Detect which cell encompasses the target text, then output its (x, y) center coordinate. 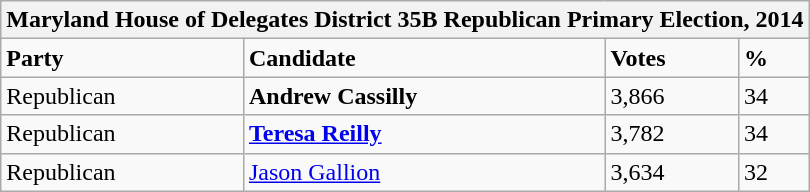
% (774, 58)
3,866 (672, 96)
Votes (672, 58)
Maryland House of Delegates District 35B Republican Primary Election, 2014 (405, 20)
Jason Gallion (424, 172)
Teresa Reilly (424, 134)
3,634 (672, 172)
Andrew Cassilly (424, 96)
3,782 (672, 134)
Candidate (424, 58)
32 (774, 172)
Party (122, 58)
